For the text-containing cell, return its midpoint in (X, Y) coordinate format. 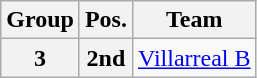
2nd (106, 58)
Group (40, 20)
Pos. (106, 20)
Villarreal B (194, 58)
Team (194, 20)
3 (40, 58)
